Identify which cell holds the provided text, then report its (X, Y) central coordinate. 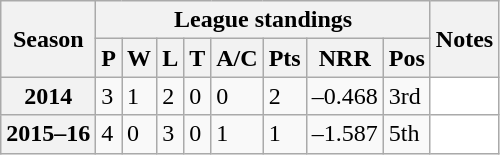
A/C (237, 58)
Season (48, 39)
L (170, 58)
Notes (464, 39)
T (198, 58)
League standings (264, 20)
2015–16 (48, 134)
Pos (406, 58)
2014 (48, 96)
NRR (344, 58)
3rd (406, 96)
–0.468 (344, 96)
–1.587 (344, 134)
4 (109, 134)
Pts (284, 58)
5th (406, 134)
P (109, 58)
W (140, 58)
